Search for the cell housing the specified text and yield its (X, Y) center coordinate. 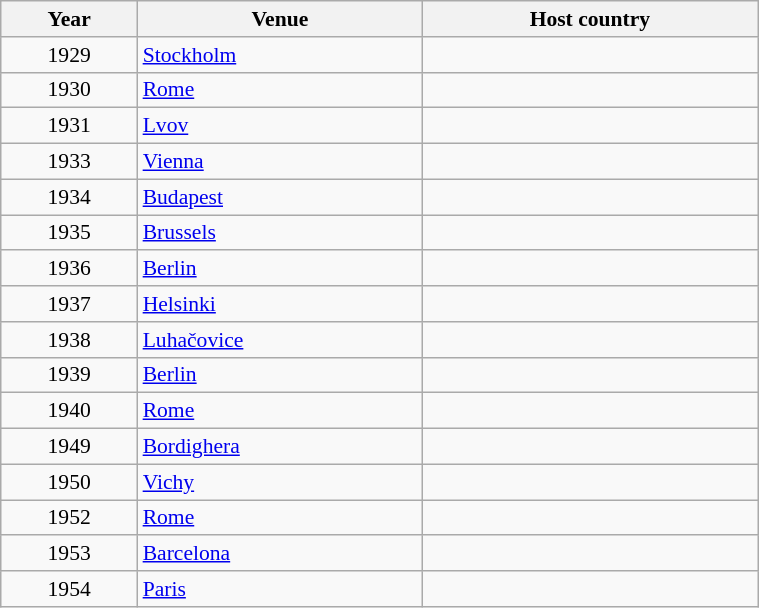
Lvov (280, 126)
1950 (70, 482)
Host country (590, 19)
1954 (70, 589)
Vichy (280, 482)
Luhačovice (280, 340)
1933 (70, 162)
Vienna (280, 162)
1934 (70, 197)
1931 (70, 126)
1935 (70, 233)
Year (70, 19)
Venue (280, 19)
1953 (70, 554)
1952 (70, 518)
1937 (70, 304)
1929 (70, 55)
Paris (280, 589)
Budapest (280, 197)
1940 (70, 411)
Bordighera (280, 447)
Stockholm (280, 55)
Helsinki (280, 304)
1949 (70, 447)
Barcelona (280, 554)
1938 (70, 340)
Brussels (280, 233)
1936 (70, 269)
1930 (70, 90)
1939 (70, 375)
